Output the [x, y] coordinate of the center of the cell containing the given text.  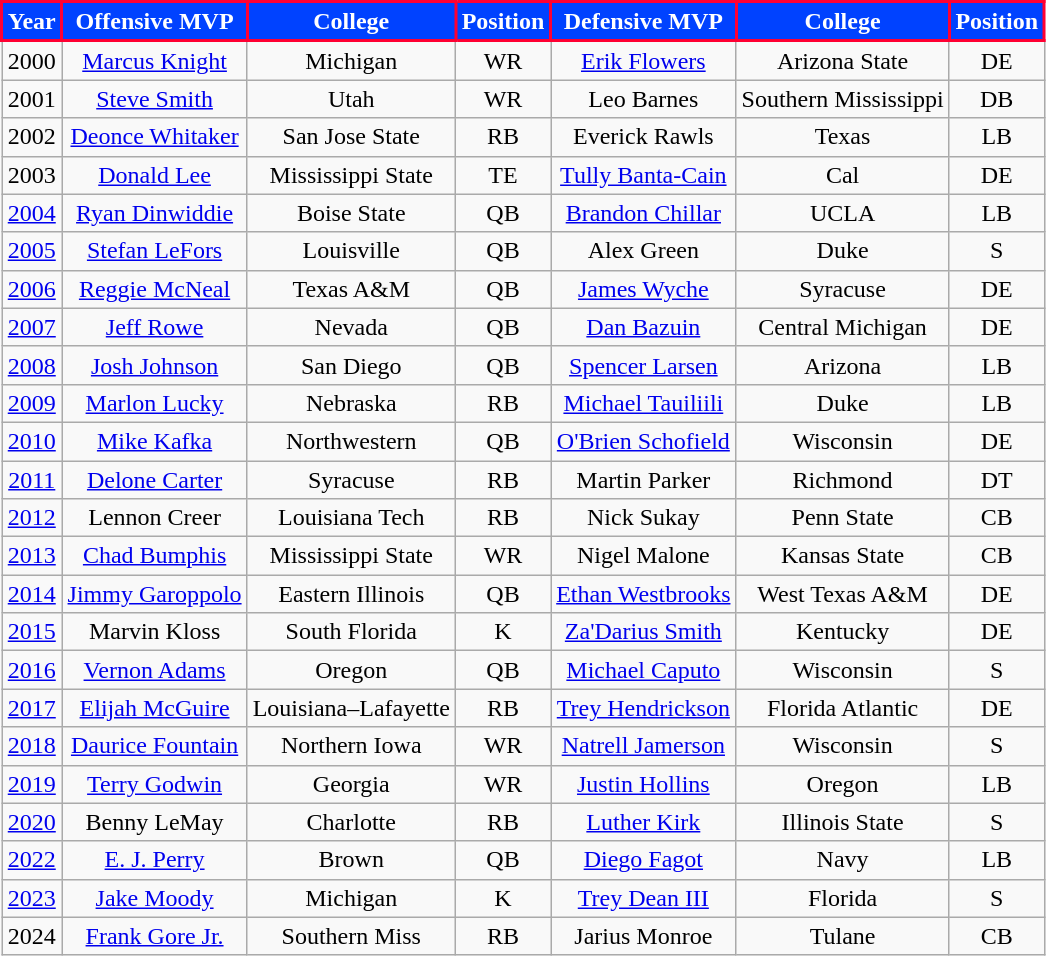
Utah [351, 99]
Josh Johnson [154, 365]
Everick Rawls [644, 137]
Texas A&M [351, 289]
2008 [32, 365]
Chad Bumphis [154, 556]
2000 [32, 60]
Diego Fagot [644, 860]
Trey Dean III [644, 898]
Jarius Monroe [644, 936]
Daurice Fountain [154, 746]
2012 [32, 518]
Stefan LeFors [154, 251]
O'Brien Schofield [644, 441]
2006 [32, 289]
Marcus Knight [154, 60]
Lennon Creer [154, 518]
Erik Flowers [644, 60]
Louisiana–Lafayette [351, 708]
Kansas State [842, 556]
2024 [32, 936]
Georgia [351, 784]
Florida [842, 898]
Northwestern [351, 441]
Delone Carter [154, 479]
Mike Kafka [154, 441]
2005 [32, 251]
2014 [32, 594]
Arizona State [842, 60]
UCLA [842, 213]
2009 [32, 403]
2017 [32, 708]
West Texas A&M [842, 594]
Southern Miss [351, 936]
Spencer Larsen [644, 365]
2018 [32, 746]
James Wyche [644, 289]
Donald Lee [154, 175]
Vernon Adams [154, 670]
Michael Tauiliili [644, 403]
Marvin Kloss [154, 632]
Florida Atlantic [842, 708]
Tully Banta-Cain [644, 175]
Jake Moody [154, 898]
2016 [32, 670]
Nick Sukay [644, 518]
2011 [32, 479]
Terry Godwin [154, 784]
Jimmy Garoppolo [154, 594]
2001 [32, 99]
Marlon Lucky [154, 403]
Ryan Dinwiddie [154, 213]
Northern Iowa [351, 746]
Boise State [351, 213]
Leo Barnes [644, 99]
2020 [32, 822]
Brandon Chillar [644, 213]
2003 [32, 175]
Year [32, 22]
Elijah McGuire [154, 708]
2013 [32, 556]
Cal [842, 175]
2019 [32, 784]
South Florida [351, 632]
2023 [32, 898]
Luther Kirk [644, 822]
2015 [32, 632]
2022 [32, 860]
2010 [32, 441]
Kentucky [842, 632]
E. J. Perry [154, 860]
Nevada [351, 327]
Reggie McNeal [154, 289]
Trey Hendrickson [644, 708]
Alex Green [644, 251]
Dan Bazuin [644, 327]
Navy [842, 860]
Jeff Rowe [154, 327]
Michael Caputo [644, 670]
Natrell Jamerson [644, 746]
Frank Gore Jr. [154, 936]
Nigel Malone [644, 556]
Tulane [842, 936]
Texas [842, 137]
Richmond [842, 479]
Ethan Westbrooks [644, 594]
2007 [32, 327]
Offensive MVP [154, 22]
San Jose State [351, 137]
Za'Darius Smith [644, 632]
Arizona [842, 365]
Southern Mississippi [842, 99]
DT [996, 479]
Charlotte [351, 822]
Louisiana Tech [351, 518]
DB [996, 99]
Central Michigan [842, 327]
2002 [32, 137]
2004 [32, 213]
Brown [351, 860]
Defensive MVP [644, 22]
Deonce Whitaker [154, 137]
Martin Parker [644, 479]
Eastern Illinois [351, 594]
Louisville [351, 251]
Benny LeMay [154, 822]
Penn State [842, 518]
Illinois State [842, 822]
Steve Smith [154, 99]
TE [502, 175]
Nebraska [351, 403]
San Diego [351, 365]
Justin Hollins [644, 784]
